Locate the cell with the specified text and output its [x, y] center coordinate. 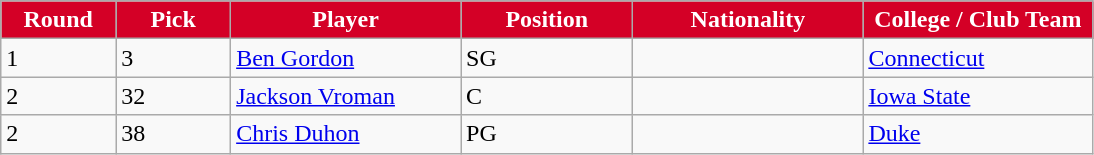
Nationality [748, 20]
Duke [978, 134]
Player [346, 20]
38 [174, 134]
1 [58, 58]
SG [547, 58]
C [547, 96]
Connecticut [978, 58]
Ben Gordon [346, 58]
Pick [174, 20]
PG [547, 134]
Chris Duhon [346, 134]
Iowa State [978, 96]
Round [58, 20]
32 [174, 96]
Position [547, 20]
College / Club Team [978, 20]
Jackson Vroman [346, 96]
3 [174, 58]
